Scan for the cell matching the given text and deliver its [X, Y] coordinate at center. 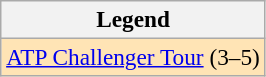
ATP Challenger Tour (3–5) [133, 57]
Legend [133, 19]
